From the cell containing the given text, extract its center point as (X, Y) coordinate. 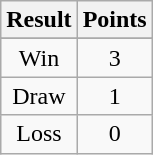
Points (114, 20)
0 (114, 134)
1 (114, 96)
3 (114, 58)
Loss (39, 134)
Win (39, 58)
Draw (39, 96)
Result (39, 20)
